Detect which cell encompasses the target text, then output its [X, Y] center coordinate. 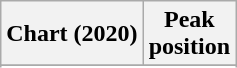
Chart (2020) [72, 34]
Peakposition [189, 34]
